Return (X, Y) of the center of cell containing provided text 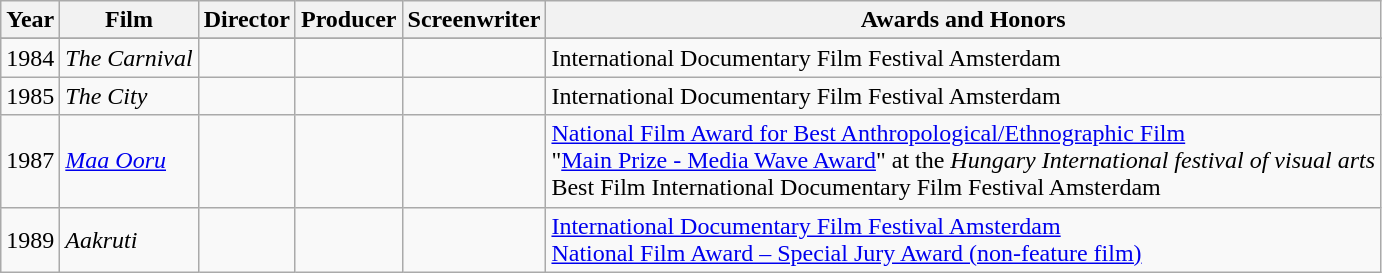
The Carnival (129, 58)
Aakruti (129, 240)
Producer (348, 20)
Maa Ooru (129, 161)
1989 (30, 240)
1985 (30, 96)
Screenwriter (474, 20)
Film (129, 20)
1984 (30, 58)
Awards and Honors (964, 20)
Year (30, 20)
The City (129, 96)
1987 (30, 161)
International Documentary Film Festival AmsterdamNational Film Award – Special Jury Award (non-feature film) (964, 240)
Director (246, 20)
